Capture the cell that displays the provided text and extract its (X, Y) central coordinate. 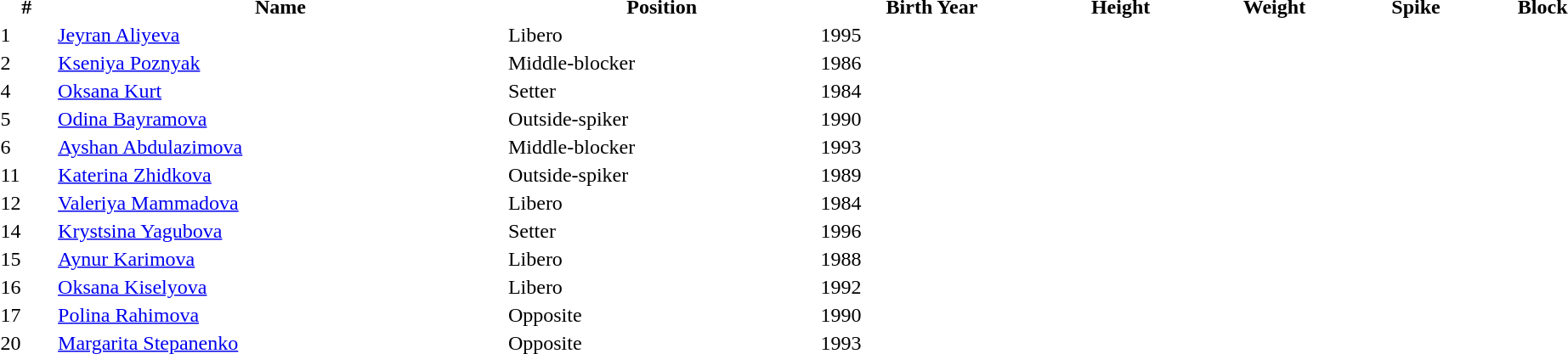
1993 (931, 147)
Kseniya Poznyak (280, 63)
1986 (931, 63)
Krystsina Yagubova (280, 231)
Oksana Kurt (280, 91)
Aynur Karimova (280, 259)
1995 (931, 35)
Opposite (661, 315)
Katerina Zhidkova (280, 175)
1992 (931, 287)
Valeriya Mammadova (280, 203)
Polina Rahimova (280, 315)
Ayshan Abdulazimova (280, 147)
Jeyran Aliyeva (280, 35)
Odina Bayramova (280, 119)
1989 (931, 175)
1988 (931, 259)
1996 (931, 231)
Oksana Kiselyova (280, 287)
